Pinpoint the cell where the given text exists, returning its [X, Y] midpoint coordinate. 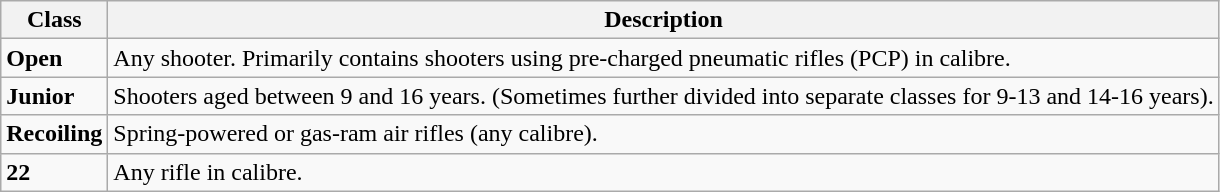
Class [54, 20]
Spring-powered or gas-ram air rifles (any calibre). [664, 134]
Any rifle in calibre. [664, 172]
Any shooter. Primarily contains shooters using pre-charged pneumatic rifles (PCP) in calibre. [664, 58]
Junior [54, 96]
Description [664, 20]
Recoiling [54, 134]
Shooters aged between 9 and 16 years. (Sometimes further divided into separate classes for 9-13 and 14-16 years). [664, 96]
22 [54, 172]
Open [54, 58]
